Output the (X, Y) coordinate of the center of the cell containing the given text.  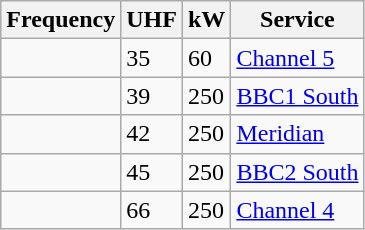
39 (152, 96)
35 (152, 58)
60 (206, 58)
Channel 5 (298, 58)
Meridian (298, 134)
Frequency (61, 20)
42 (152, 134)
66 (152, 210)
45 (152, 172)
BBC2 South (298, 172)
kW (206, 20)
BBC1 South (298, 96)
Channel 4 (298, 210)
Service (298, 20)
UHF (152, 20)
